Provide the (X, Y) coordinate of the cell's center where the given text is located.  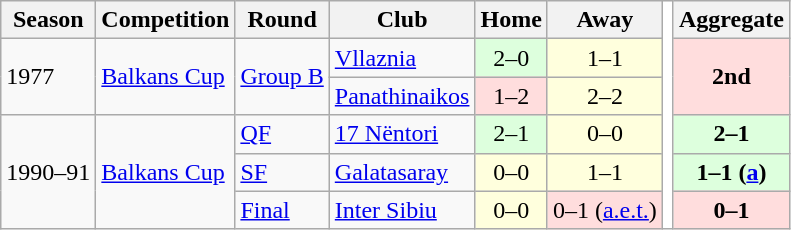
Final (282, 210)
SF (282, 172)
Round (282, 20)
QF (282, 134)
1990–91 (48, 172)
1977 (48, 77)
1–1 (a) (731, 172)
17 Nëntori (402, 134)
1–2 (511, 96)
Away (604, 20)
Home (511, 20)
Season (48, 20)
2–2 (604, 96)
2nd (731, 77)
Vllaznia (402, 58)
Competition (166, 20)
Aggregate (731, 20)
2–0 (511, 58)
Panathinaikos (402, 96)
0–1 (a.e.t.) (604, 210)
Group B (282, 77)
Inter Sibiu (402, 210)
Club (402, 20)
0–1 (731, 210)
Galatasaray (402, 172)
